Output the [x, y] coordinate of the center of the cell containing the given text.  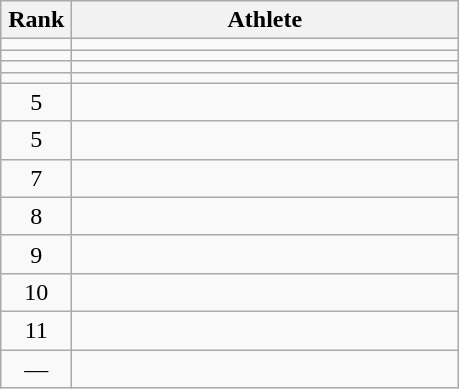
— [36, 369]
8 [36, 216]
10 [36, 292]
11 [36, 330]
7 [36, 178]
Rank [36, 20]
9 [36, 254]
Athlete [265, 20]
